Search for the cell housing the specified text and yield its (X, Y) center coordinate. 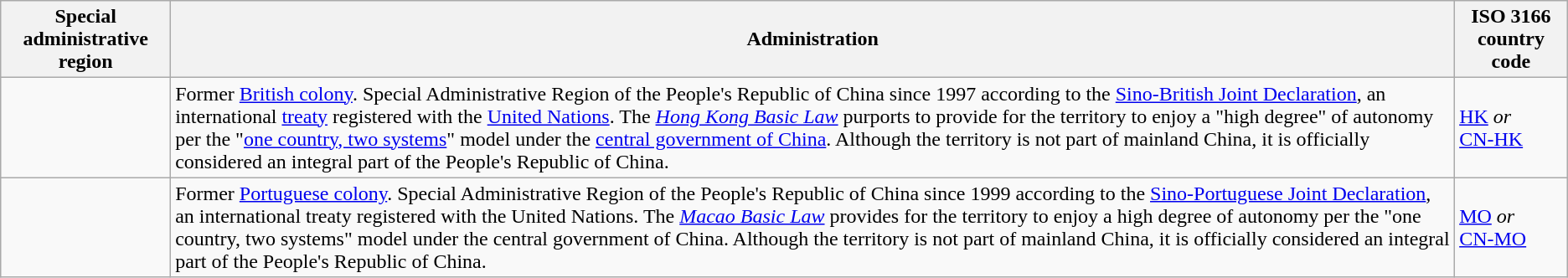
Special administrative region (85, 39)
ISO 3166 country code (1511, 39)
Administration (812, 39)
MO orCN-MO (1511, 228)
HK orCN-HK (1511, 127)
